Locate the cell with the specified text and output its [X, Y] center coordinate. 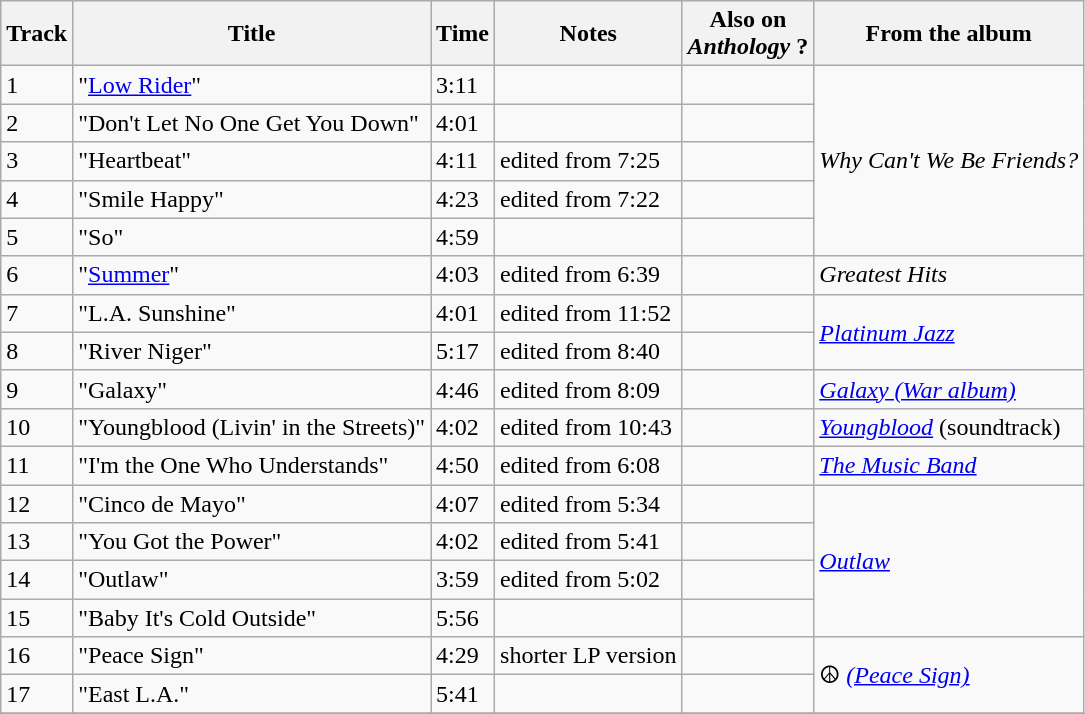
10 [37, 427]
Greatest Hits [949, 275]
4:46 [463, 389]
5:56 [463, 618]
Notes [588, 34]
5:41 [463, 694]
Time [463, 34]
Galaxy (War album) [949, 389]
4:59 [463, 237]
6 [37, 275]
edited from 8:40 [588, 351]
The Music Band [949, 465]
"Youngblood (Livin' in the Streets)" [252, 427]
From the album [949, 34]
edited from 7:25 [588, 161]
"I'm the One Who Understands" [252, 465]
5 [37, 237]
"Summer" [252, 275]
11 [37, 465]
4:07 [463, 503]
edited from 6:39 [588, 275]
12 [37, 503]
"River Niger" [252, 351]
4 [37, 199]
4:29 [463, 656]
"Smile Happy" [252, 199]
9 [37, 389]
3 [37, 161]
7 [37, 313]
1 [37, 85]
"Baby It's Cold Outside" [252, 618]
"Cinco de Mayo" [252, 503]
4:11 [463, 161]
Track [37, 34]
"So" [252, 237]
"Peace Sign" [252, 656]
4:23 [463, 199]
Also onAnthology ? [748, 34]
Outlaw [949, 560]
4:50 [463, 465]
5:17 [463, 351]
"Galaxy" [252, 389]
edited from 10:43 [588, 427]
14 [37, 580]
"East L.A." [252, 694]
3:11 [463, 85]
"Outlaw" [252, 580]
13 [37, 542]
17 [37, 694]
Title [252, 34]
"You Got the Power" [252, 542]
Why Can't We Be Friends? [949, 161]
8 [37, 351]
Platinum Jazz [949, 332]
edited from 5:02 [588, 580]
15 [37, 618]
"Heartbeat" [252, 161]
shorter LP version [588, 656]
Youngblood (soundtrack) [949, 427]
2 [37, 123]
edited from 7:22 [588, 199]
16 [37, 656]
edited from 8:09 [588, 389]
"Don't Let No One Get You Down" [252, 123]
"Low Rider" [252, 85]
edited from 11:52 [588, 313]
"L.A. Sunshine" [252, 313]
☮ (Peace Sign) [949, 675]
edited from 5:34 [588, 503]
4:03 [463, 275]
edited from 5:41 [588, 542]
edited from 6:08 [588, 465]
3:59 [463, 580]
